Provide the (X, Y) coordinate of the cell's center where the given text is located.  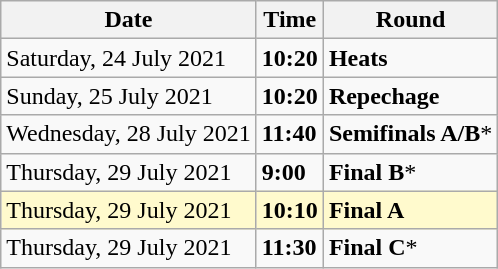
10:10 (290, 210)
Final B* (410, 172)
11:30 (290, 248)
9:00 (290, 172)
Round (410, 20)
Final A (410, 210)
Saturday, 24 July 2021 (129, 58)
Time (290, 20)
Date (129, 20)
Heats (410, 58)
Sunday, 25 July 2021 (129, 96)
Final C* (410, 248)
Wednesday, 28 July 2021 (129, 134)
Repechage (410, 96)
11:40 (290, 134)
Semifinals A/B* (410, 134)
